Scan for the cell matching the given text and deliver its [X, Y] coordinate at center. 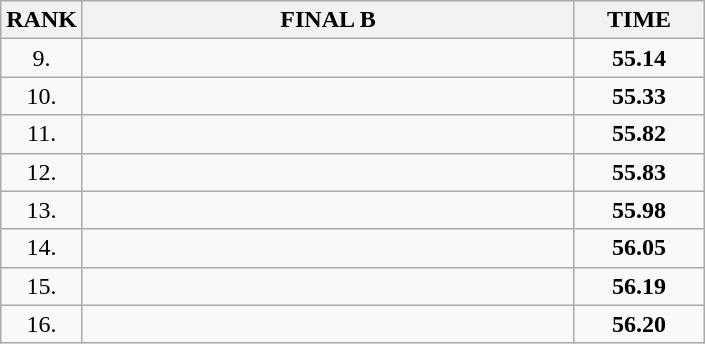
55.98 [640, 210]
14. [42, 248]
56.19 [640, 286]
TIME [640, 20]
10. [42, 96]
55.82 [640, 134]
FINAL B [328, 20]
15. [42, 286]
12. [42, 172]
9. [42, 58]
55.33 [640, 96]
56.20 [640, 324]
55.83 [640, 172]
55.14 [640, 58]
56.05 [640, 248]
16. [42, 324]
11. [42, 134]
RANK [42, 20]
13. [42, 210]
